Capture the cell that displays the provided text and extract its (X, Y) central coordinate. 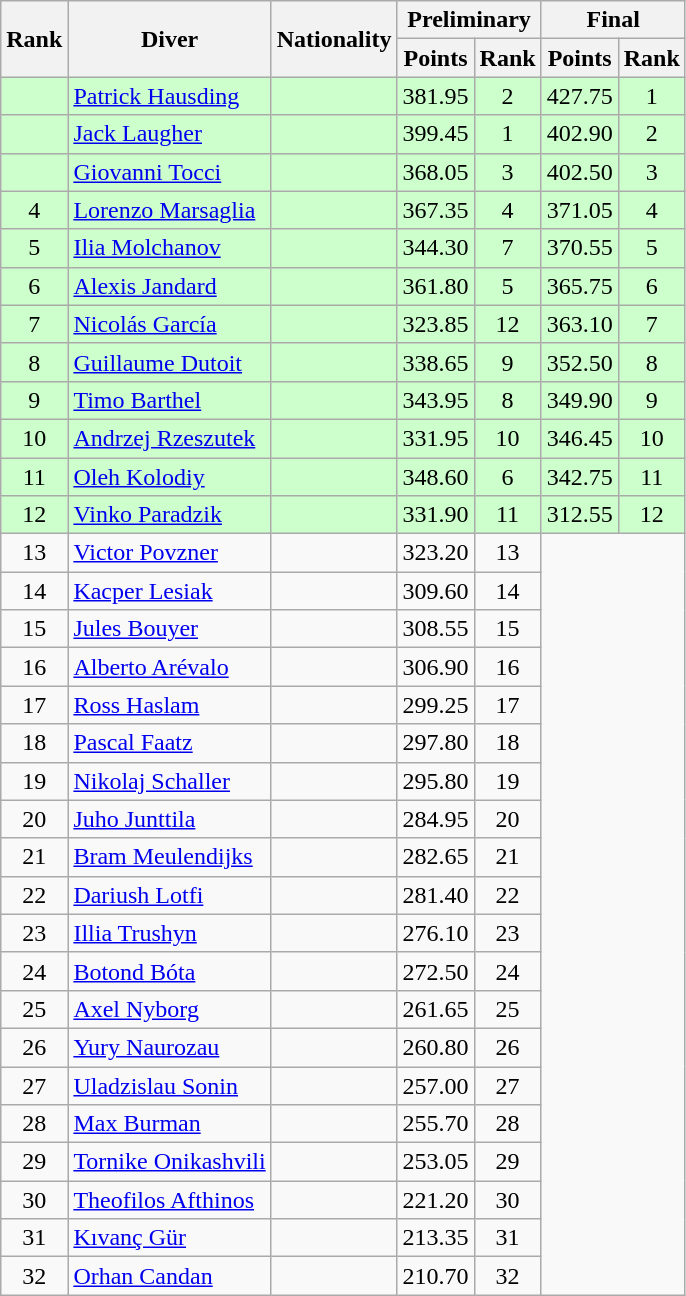
346.45 (580, 438)
Kacper Lesiak (170, 591)
427.75 (580, 96)
253.05 (436, 1162)
281.40 (436, 895)
Illia Trushyn (170, 933)
Axel Nyborg (170, 1009)
371.05 (580, 210)
Dariush Lotfi (170, 895)
282.65 (436, 857)
210.70 (436, 1276)
276.10 (436, 933)
Oleh Kolodiy (170, 477)
Botond Bóta (170, 971)
Kıvanç Gür (170, 1238)
Patrick Hausding (170, 96)
Lorenzo Marsaglia (170, 210)
Juho Junttila (170, 819)
367.35 (436, 210)
272.50 (436, 971)
Victor Povzner (170, 553)
Vinko Paradzik (170, 515)
381.95 (436, 96)
Guillaume Dutoit (170, 362)
Nicolás García (170, 324)
Giovanni Tocci (170, 172)
349.90 (580, 400)
361.80 (436, 286)
365.75 (580, 286)
Nationality (334, 39)
257.00 (436, 1085)
370.55 (580, 248)
Ilia Molchanov (170, 248)
Theofilos Afthinos (170, 1200)
323.20 (436, 553)
331.90 (436, 515)
261.65 (436, 1009)
331.95 (436, 438)
Bram Meulendijks (170, 857)
Max Burman (170, 1124)
Alberto Arévalo (170, 667)
284.95 (436, 819)
Uladzislau Sonin (170, 1085)
306.90 (436, 667)
Jack Laugher (170, 134)
Tornike Onikashvili (170, 1162)
Ross Haslam (170, 705)
Diver (170, 39)
Pascal Faatz (170, 743)
312.55 (580, 515)
344.30 (436, 248)
352.50 (580, 362)
363.10 (580, 324)
Andrzej Rzeszutek (170, 438)
402.50 (580, 172)
297.80 (436, 743)
Jules Bouyer (170, 629)
295.80 (436, 781)
323.85 (436, 324)
Nikolaj Schaller (170, 781)
260.80 (436, 1047)
255.70 (436, 1124)
368.05 (436, 172)
343.95 (436, 400)
Final (613, 20)
308.55 (436, 629)
Yury Naurozau (170, 1047)
Preliminary (469, 20)
Alexis Jandard (170, 286)
348.60 (436, 477)
309.60 (436, 591)
342.75 (580, 477)
338.65 (436, 362)
402.90 (580, 134)
221.20 (436, 1200)
Timo Barthel (170, 400)
213.35 (436, 1238)
399.45 (436, 134)
299.25 (436, 705)
Orhan Candan (170, 1276)
